For the text-containing cell, return its midpoint in [X, Y] coordinate format. 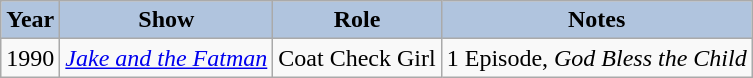
Year [30, 20]
Show [166, 20]
1 Episode, God Bless the Child [596, 58]
1990 [30, 58]
Coat Check Girl [357, 58]
Notes [596, 20]
Role [357, 20]
Jake and the Fatman [166, 58]
